Search for the cell housing the specified text and yield its [x, y] center coordinate. 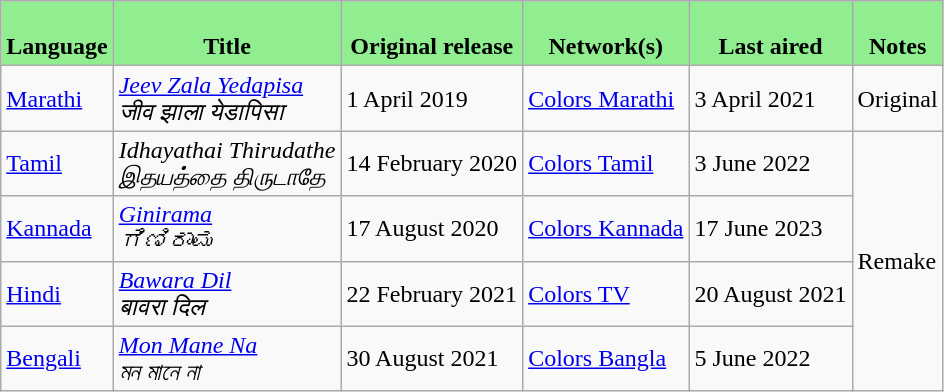
Bengali [57, 358]
Remake [898, 261]
Colors Bangla [606, 358]
Colors Marathi [606, 98]
17 June 2023 [770, 228]
Kannada [57, 228]
Colors Tamil [606, 164]
Notes [898, 34]
Language [57, 34]
Last aired [770, 34]
5 June 2022 [770, 358]
Title [227, 34]
20 August 2021 [770, 294]
Original release [432, 34]
Network(s) [606, 34]
1 April 2019 [432, 98]
Idhayathai Thirudathe இதயத்தை திருடாதே [227, 164]
Ginirama ಗಿಣಿರಾಮ [227, 228]
Bawara Dil बावरा दिल [227, 294]
Mon Mane Na মন মানে না [227, 358]
Colors Kannada [606, 228]
30 August 2021 [432, 358]
Marathi [57, 98]
3 April 2021 [770, 98]
17 August 2020 [432, 228]
Jeev Zala Yedapisa जीव झाला येडापिसा [227, 98]
Colors TV [606, 294]
Tamil [57, 164]
22 February 2021 [432, 294]
3 June 2022 [770, 164]
Original [898, 98]
14 February 2020 [432, 164]
Hindi [57, 294]
